Return [X, Y] of the center of cell containing provided text 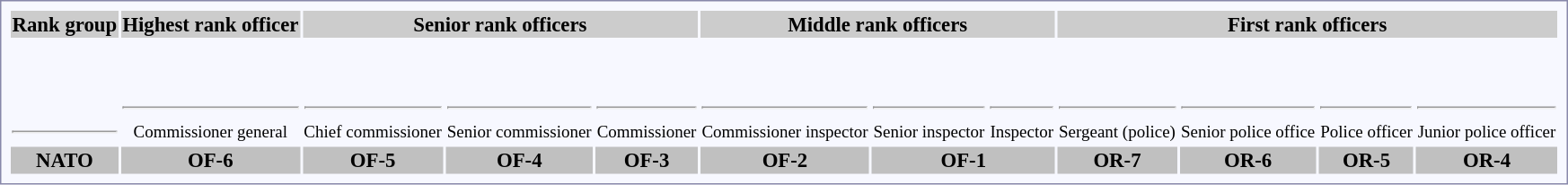
Senior commissioner [519, 108]
Highest rank officer [210, 24]
OF-6 [210, 161]
OF-3 [647, 161]
Senior inspector [929, 108]
Commissioner [647, 108]
Chief commissioner [373, 108]
First rank officers [1308, 24]
OF-2 [785, 161]
Commissioner inspector [785, 108]
Senior police office [1247, 108]
Rank group [65, 24]
OR-7 [1117, 161]
OR-6 [1247, 161]
OF-4 [519, 161]
OF-1 [964, 161]
Inspector [1022, 108]
OF-5 [373, 161]
Sergeant (police) [1117, 108]
OR-5 [1367, 161]
Middle rank officers [878, 24]
Junior police officer [1487, 108]
Senior rank officers [500, 24]
NATO [65, 161]
OR-4 [1487, 161]
Police officer [1367, 108]
Commissioner general [210, 108]
